Pinpoint the cell where the given text exists, returning its [x, y] midpoint coordinate. 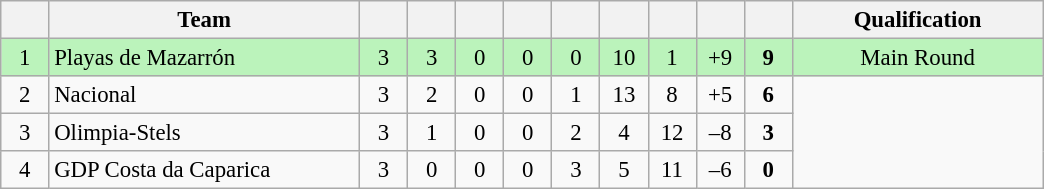
Olimpia-Stels [204, 133]
+9 [720, 58]
Playas de Mazarrón [204, 58]
13 [624, 95]
11 [672, 170]
12 [672, 133]
–6 [720, 170]
6 [768, 95]
GDP Costa da Caparica [204, 170]
Team [204, 20]
5 [624, 170]
Qualification [918, 20]
Nacional [204, 95]
8 [672, 95]
Main Round [918, 58]
+5 [720, 95]
10 [624, 58]
9 [768, 58]
–8 [720, 133]
